Extract the (X, Y) coordinate from the center of the cell holding the provided text.  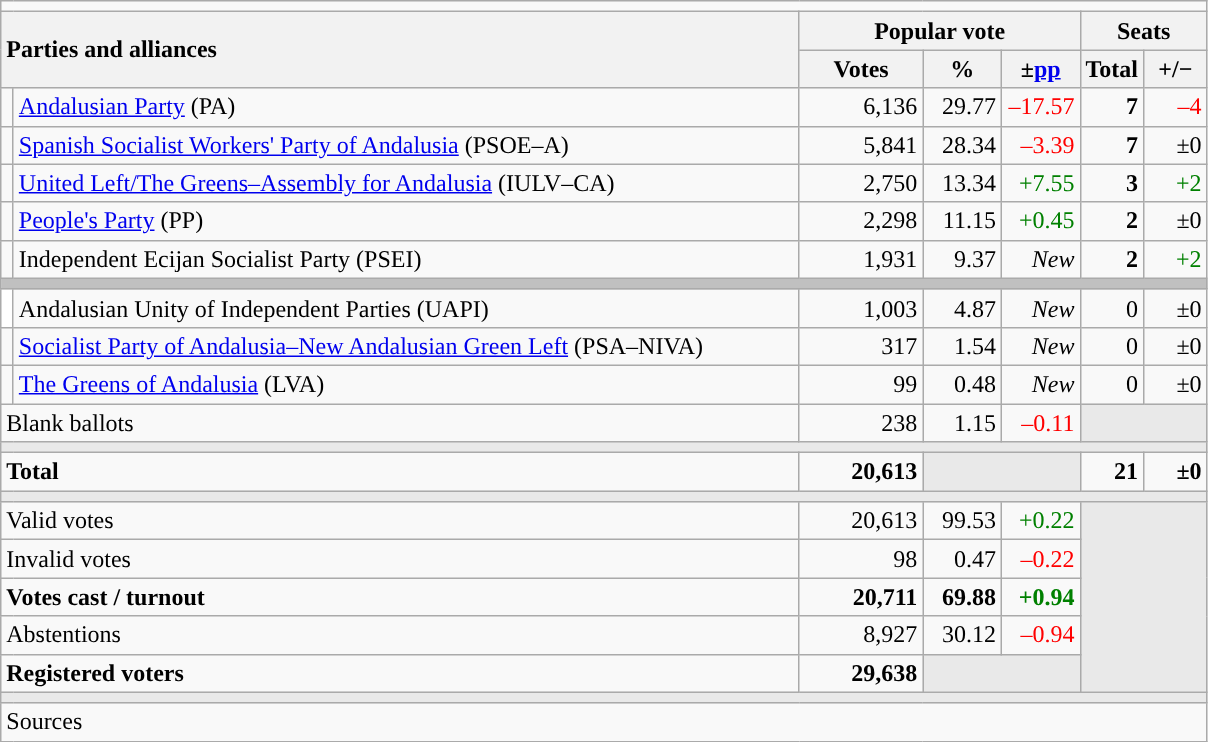
13.34 (962, 183)
5,841 (861, 145)
99 (861, 384)
+7.55 (1040, 183)
Votes (861, 69)
1,931 (861, 259)
United Left/The Greens–Assembly for Andalusia (IULV–CA) (406, 183)
+0.45 (1040, 221)
People's Party (PP) (406, 221)
11.15 (962, 221)
28.34 (962, 145)
1.15 (962, 423)
+0.94 (1040, 597)
–17.57 (1040, 107)
Spanish Socialist Workers' Party of Andalusia (PSOE–A) (406, 145)
6,136 (861, 107)
±pp (1040, 69)
+/− (1176, 69)
+0.22 (1040, 521)
–0.22 (1040, 559)
0.47 (962, 559)
69.88 (962, 597)
238 (861, 423)
4.87 (962, 308)
–4 (1176, 107)
Andalusian Party (PA) (406, 107)
8,927 (861, 635)
–0.94 (1040, 635)
317 (861, 346)
9.37 (962, 259)
Blank ballots (400, 423)
Seats (1144, 31)
29,638 (861, 673)
Parties and alliances (400, 50)
30.12 (962, 635)
20,711 (861, 597)
3 (1112, 183)
Invalid votes (400, 559)
Independent Ecijan Socialist Party (PSEI) (406, 259)
Popular vote (940, 31)
1.54 (962, 346)
Abstentions (400, 635)
0.48 (962, 384)
Socialist Party of Andalusia–New Andalusian Green Left (PSA–NIVA) (406, 346)
Sources (604, 722)
Andalusian Unity of Independent Parties (UAPI) (406, 308)
–3.39 (1040, 145)
The Greens of Andalusia (LVA) (406, 384)
Votes cast / turnout (400, 597)
21 (1112, 472)
–0.11 (1040, 423)
2,298 (861, 221)
99.53 (962, 521)
% (962, 69)
Registered voters (400, 673)
98 (861, 559)
1,003 (861, 308)
2,750 (861, 183)
29.77 (962, 107)
Valid votes (400, 521)
